Determine the [X, Y] coordinate at the center of the cell enclosing the given text.  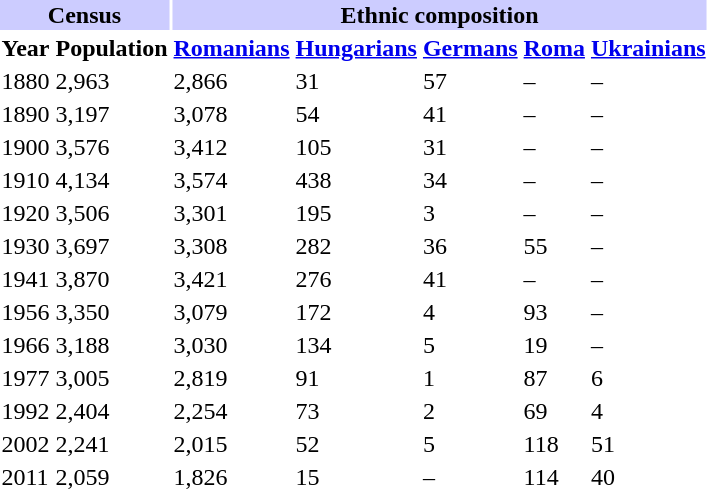
2,819 [232, 378]
195 [356, 213]
1880 [26, 81]
1966 [26, 345]
2,866 [232, 81]
69 [554, 411]
3,506 [112, 213]
134 [356, 345]
4,134 [112, 180]
1 [470, 378]
3,350 [112, 312]
3,574 [232, 180]
172 [356, 312]
1992 [26, 411]
3,421 [232, 279]
1941 [26, 279]
51 [648, 444]
52 [356, 444]
55 [554, 246]
3,079 [232, 312]
91 [356, 378]
3,301 [232, 213]
Hungarians [356, 48]
3,078 [232, 114]
276 [356, 279]
3,030 [232, 345]
1920 [26, 213]
Census [84, 15]
2,404 [112, 411]
6 [648, 378]
2002 [26, 444]
2,015 [232, 444]
Ethnic composition [440, 15]
1910 [26, 180]
2,241 [112, 444]
282 [356, 246]
93 [554, 312]
Year [26, 48]
2,254 [232, 411]
Germans [470, 48]
73 [356, 411]
3,412 [232, 147]
3,576 [112, 147]
3,697 [112, 246]
Roma [554, 48]
3 [470, 213]
19 [554, 345]
1977 [26, 378]
Population [112, 48]
1900 [26, 147]
3,870 [112, 279]
34 [470, 180]
3,197 [112, 114]
57 [470, 81]
2,963 [112, 81]
2 [470, 411]
54 [356, 114]
3,005 [112, 378]
1890 [26, 114]
1930 [26, 246]
1956 [26, 312]
Ukrainians [648, 48]
105 [356, 147]
3,188 [112, 345]
36 [470, 246]
118 [554, 444]
87 [554, 378]
3,308 [232, 246]
Romanians [232, 48]
438 [356, 180]
